Detect which cell encompasses the target text, then output its [x, y] center coordinate. 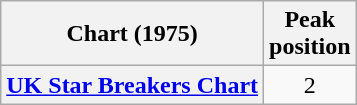
UK Star Breakers Chart [132, 85]
Chart (1975) [132, 34]
Peakposition [310, 34]
2 [310, 85]
